Provide the (X, Y) coordinate of the cell's center where the given text is located.  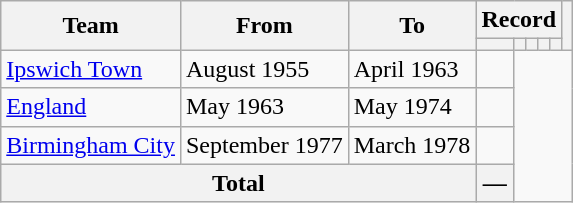
September 1977 (264, 145)
May 1974 (412, 107)
England (91, 107)
May 1963 (264, 107)
To (412, 26)
Ipswich Town (91, 69)
April 1963 (412, 69)
— (495, 183)
August 1955 (264, 69)
Total (238, 183)
Team (91, 26)
Record (519, 20)
March 1978 (412, 145)
Birmingham City (91, 145)
From (264, 26)
